Find where the given text appears and provide that cell's center as (x, y) coordinate. 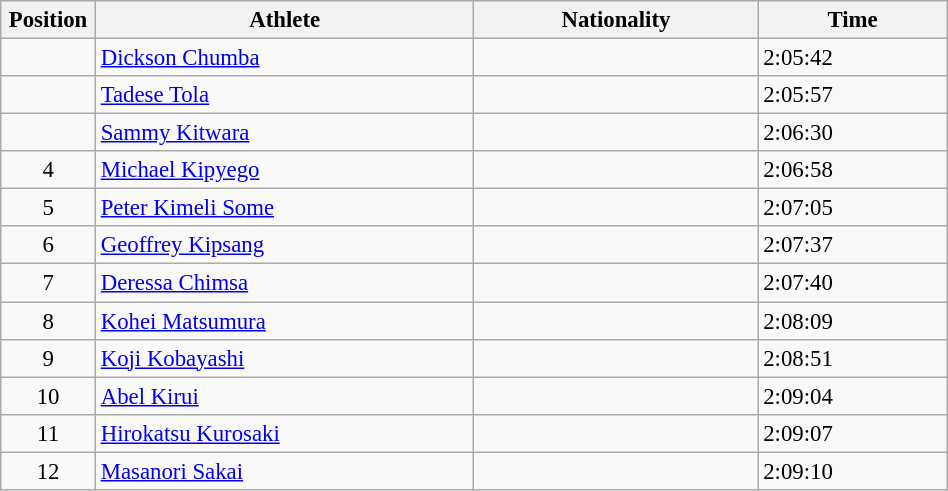
2:08:09 (852, 321)
Tadese Tola (284, 95)
Time (852, 20)
10 (48, 396)
2:06:30 (852, 133)
4 (48, 170)
2:09:04 (852, 396)
2:07:40 (852, 283)
2:09:10 (852, 471)
Peter Kimeli Some (284, 208)
Hirokatsu Kurosaki (284, 433)
2:07:05 (852, 208)
Koji Kobayashi (284, 358)
Sammy Kitwara (284, 133)
12 (48, 471)
5 (48, 208)
Deressa Chimsa (284, 283)
2:05:42 (852, 58)
2:06:58 (852, 170)
Michael Kipyego (284, 170)
Athlete (284, 20)
2:09:07 (852, 433)
Nationality (616, 20)
2:07:37 (852, 245)
6 (48, 245)
2:05:57 (852, 95)
Kohei Matsumura (284, 321)
7 (48, 283)
9 (48, 358)
Abel Kirui (284, 396)
8 (48, 321)
Masanori Sakai (284, 471)
Position (48, 20)
Dickson Chumba (284, 58)
11 (48, 433)
Geoffrey Kipsang (284, 245)
2:08:51 (852, 358)
